Provide the (x, y) coordinate of the cell's center where the given text is located.  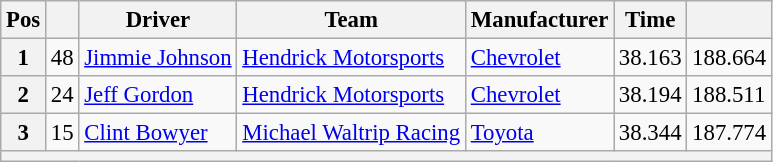
Toyota (539, 133)
188.511 (730, 95)
38.194 (650, 95)
15 (62, 133)
Jimmie Johnson (158, 58)
48 (62, 58)
Jeff Gordon (158, 95)
188.664 (730, 58)
Clint Bowyer (158, 133)
3 (24, 133)
Time (650, 20)
Michael Waltrip Racing (352, 133)
Team (352, 20)
1 (24, 58)
187.774 (730, 133)
2 (24, 95)
Manufacturer (539, 20)
Driver (158, 20)
24 (62, 95)
38.344 (650, 133)
38.163 (650, 58)
Pos (24, 20)
